Identify which cell holds the provided text, then report its [x, y] central coordinate. 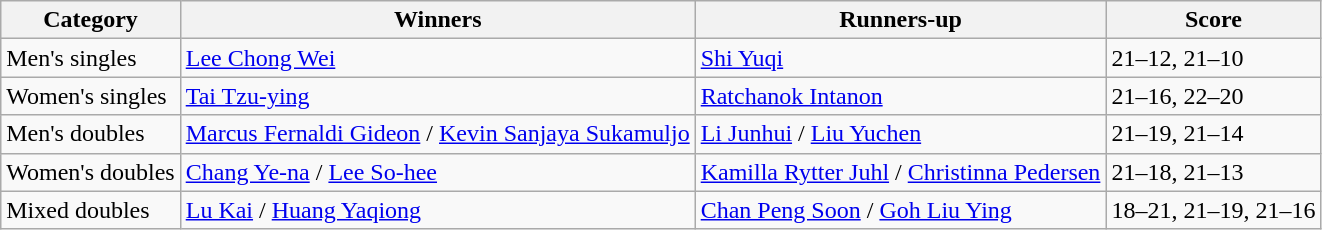
Mixed doubles [90, 210]
Women's doubles [90, 172]
Men's singles [90, 58]
Lu Kai / Huang Yaqiong [438, 210]
Score [1214, 20]
Chan Peng Soon / Goh Liu Ying [900, 210]
Shi Yuqi [900, 58]
Women's singles [90, 96]
Category [90, 20]
21–16, 22–20 [1214, 96]
Ratchanok Intanon [900, 96]
Men's doubles [90, 134]
Lee Chong Wei [438, 58]
21–12, 21–10 [1214, 58]
18–21, 21–19, 21–16 [1214, 210]
Tai Tzu-ying [438, 96]
21–19, 21–14 [1214, 134]
Chang Ye-na / Lee So-hee [438, 172]
Marcus Fernaldi Gideon / Kevin Sanjaya Sukamuljo [438, 134]
Kamilla Rytter Juhl / Christinna Pedersen [900, 172]
Winners [438, 20]
Runners-up [900, 20]
21–18, 21–13 [1214, 172]
Li Junhui / Liu Yuchen [900, 134]
